Scan for the cell matching the given text and deliver its (x, y) coordinate at center. 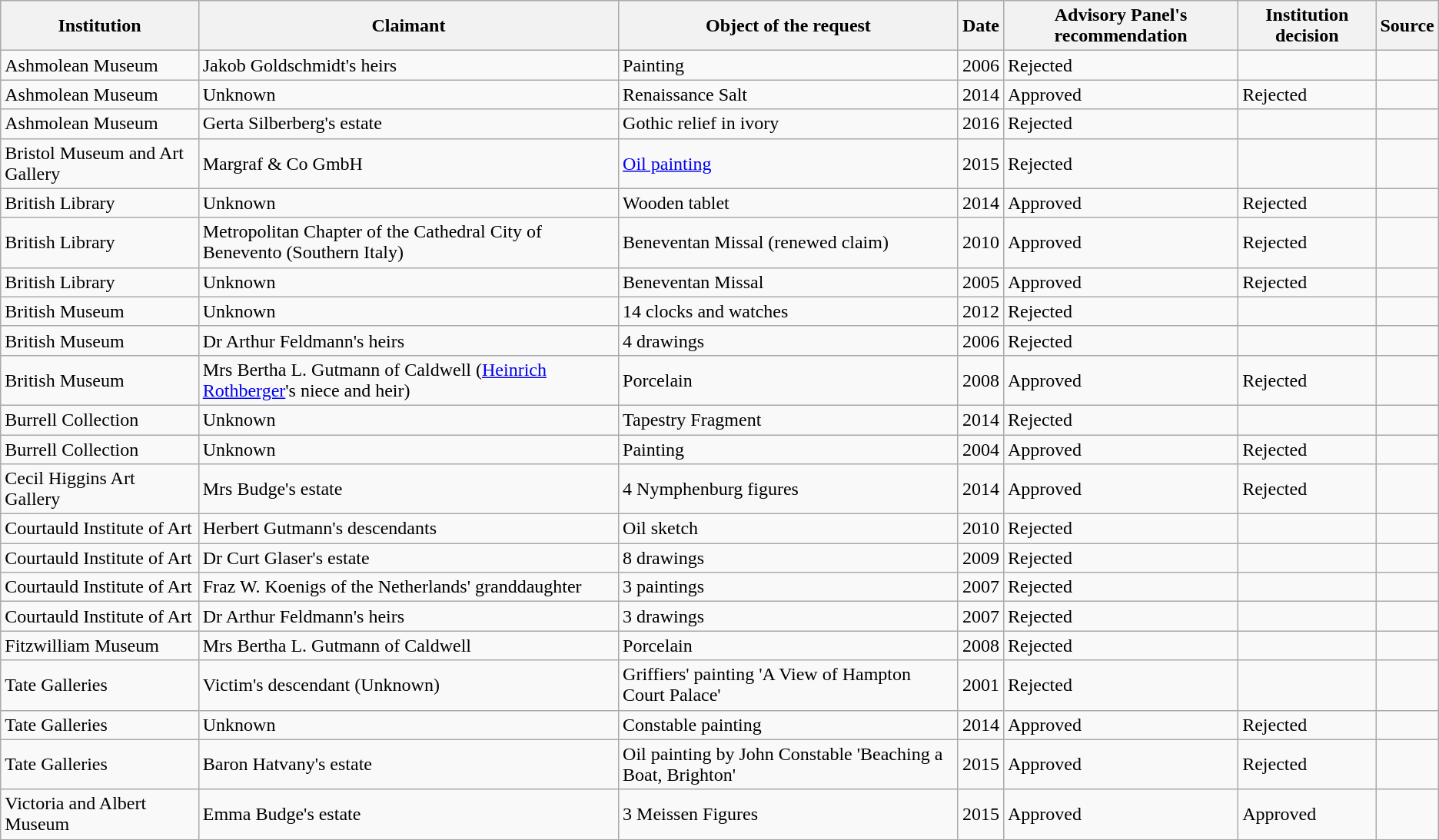
3 Meissen Figures (789, 815)
Advisory Panel's recommendation (1121, 26)
Victoria and Albert Museum (100, 815)
3 paintings (789, 587)
Cecil Higgins Art Gallery (100, 489)
Emma Budge's estate (408, 815)
Tapestry Fragment (789, 420)
Beneventan Missal (789, 282)
4 drawings (789, 340)
Mrs Budge's estate (408, 489)
Mrs Bertha L. Gutmann of Caldwell (Heinrich Rothberger's niece and heir) (408, 380)
Wooden tablet (789, 203)
2012 (981, 311)
Victim's descendant (Unknown) (408, 686)
Baron Hatvany's estate (408, 764)
Griffiers' painting 'A View of Hampton Court Palace' (789, 686)
Beneventan Missal (renewed claim) (789, 243)
Gerta Silberberg's estate (408, 124)
Herbert Gutmann's descendants (408, 529)
Dr Curt Glaser's estate (408, 558)
2005 (981, 282)
Constable painting (789, 725)
2001 (981, 686)
2009 (981, 558)
Object of the request (789, 26)
Oil sketch (789, 529)
Mrs Bertha L. Gutmann of Caldwell (408, 646)
3 drawings (789, 616)
Fraz W. Koenigs of the Netherlands' granddaughter (408, 587)
Date (981, 26)
Renaissance Salt (789, 95)
Oil painting by John Constable 'Beaching a Boat, Brighton' (789, 764)
Jakob Goldschmidt's heirs (408, 65)
Source (1407, 26)
2004 (981, 450)
Institution decision (1307, 26)
Margraf & Co GmbH (408, 163)
Gothic relief in ivory (789, 124)
Fitzwilliam Museum (100, 646)
Oil painting (789, 163)
Bristol Museum and Art Gallery (100, 163)
Claimant (408, 26)
8 drawings (789, 558)
14 clocks and watches (789, 311)
2016 (981, 124)
Metropolitan Chapter of the Cathedral City of Benevento (Southern Italy) (408, 243)
4 Nymphenburg figures (789, 489)
Institution (100, 26)
